Capture the cell that displays the provided text and extract its [x, y] central coordinate. 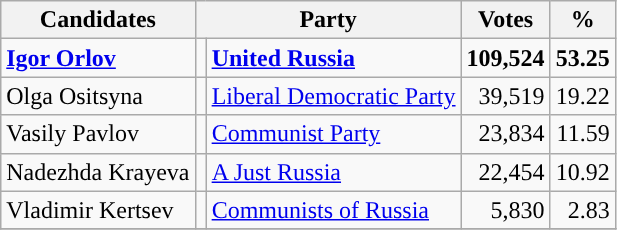
23,834 [506, 134]
53.25 [582, 58]
Vasily Pavlov [98, 134]
Vladimir Kertsev [98, 210]
A Just Russia [334, 172]
Votes [506, 20]
19.22 [582, 96]
Liberal Democratic Party [334, 96]
Party [328, 20]
39,519 [506, 96]
% [582, 20]
11.59 [582, 134]
Igor Orlov [98, 58]
Olga Ositsyna [98, 96]
22,454 [506, 172]
Candidates [98, 20]
10.92 [582, 172]
Nadezhda Krayeva [98, 172]
2.83 [582, 210]
Communist Party [334, 134]
Communists of Russia [334, 210]
109,524 [506, 58]
5,830 [506, 210]
United Russia [334, 58]
